Output the (x, y) coordinate of the center of the cell containing the given text.  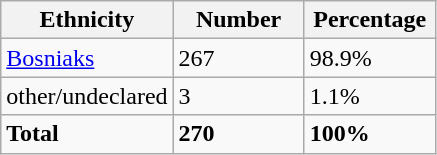
267 (238, 58)
100% (370, 134)
1.1% (370, 96)
Bosniaks (87, 58)
Ethnicity (87, 20)
3 (238, 96)
270 (238, 134)
other/undeclared (87, 96)
Total (87, 134)
98.9% (370, 58)
Percentage (370, 20)
Number (238, 20)
